Scan for the cell matching the given text and deliver its (x, y) coordinate at center. 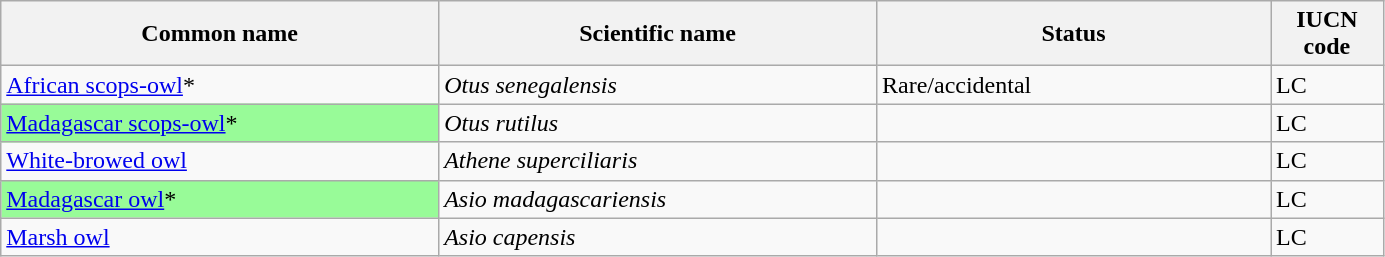
Otus senegalensis (658, 85)
Rare/accidental (1073, 85)
Marsh owl (220, 237)
White-browed owl (220, 161)
Asio capensis (658, 237)
IUCN code (1328, 34)
African scops-owl* (220, 85)
Asio madagascariensis (658, 199)
Madagascar scops-owl* (220, 123)
Madagascar owl* (220, 199)
Otus rutilus (658, 123)
Athene superciliaris (658, 161)
Status (1073, 34)
Scientific name (658, 34)
Common name (220, 34)
